Search for the cell housing the specified text and yield its (x, y) center coordinate. 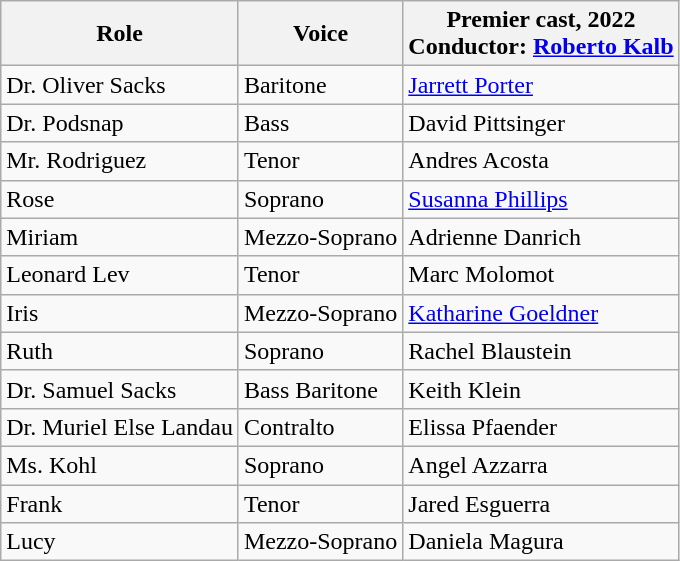
Elissa Pfaender (541, 427)
Lucy (120, 542)
Voice (320, 34)
Dr. Oliver Sacks (120, 85)
Andres Acosta (541, 161)
Jared Esguerra (541, 503)
Iris (120, 313)
Rachel Blaustein (541, 351)
Contralto (320, 427)
Baritone (320, 85)
Premier cast, 2022Conductor: Roberto Kalb (541, 34)
Daniela Magura (541, 542)
Dr. Muriel Else Landau (120, 427)
Dr. Samuel Sacks (120, 389)
Role (120, 34)
Bass (320, 123)
Adrienne Danrich (541, 237)
Jarrett Porter (541, 85)
Keith Klein (541, 389)
Angel Azzarra (541, 465)
David Pittsinger (541, 123)
Rose (120, 199)
Dr. Podsnap (120, 123)
Miriam (120, 237)
Bass Baritone (320, 389)
Ms. Kohl (120, 465)
Katharine Goeldner (541, 313)
Leonard Lev (120, 275)
Mr. Rodriguez (120, 161)
Ruth (120, 351)
Frank (120, 503)
Susanna Phillips (541, 199)
Marc Molomot (541, 275)
